Scan for the cell matching the given text and deliver its [X, Y] coordinate at center. 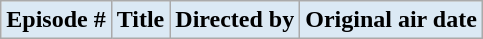
Directed by [235, 20]
Original air date [392, 20]
Title [140, 20]
Episode # [56, 20]
